For the text-containing cell, return its midpoint in [x, y] coordinate format. 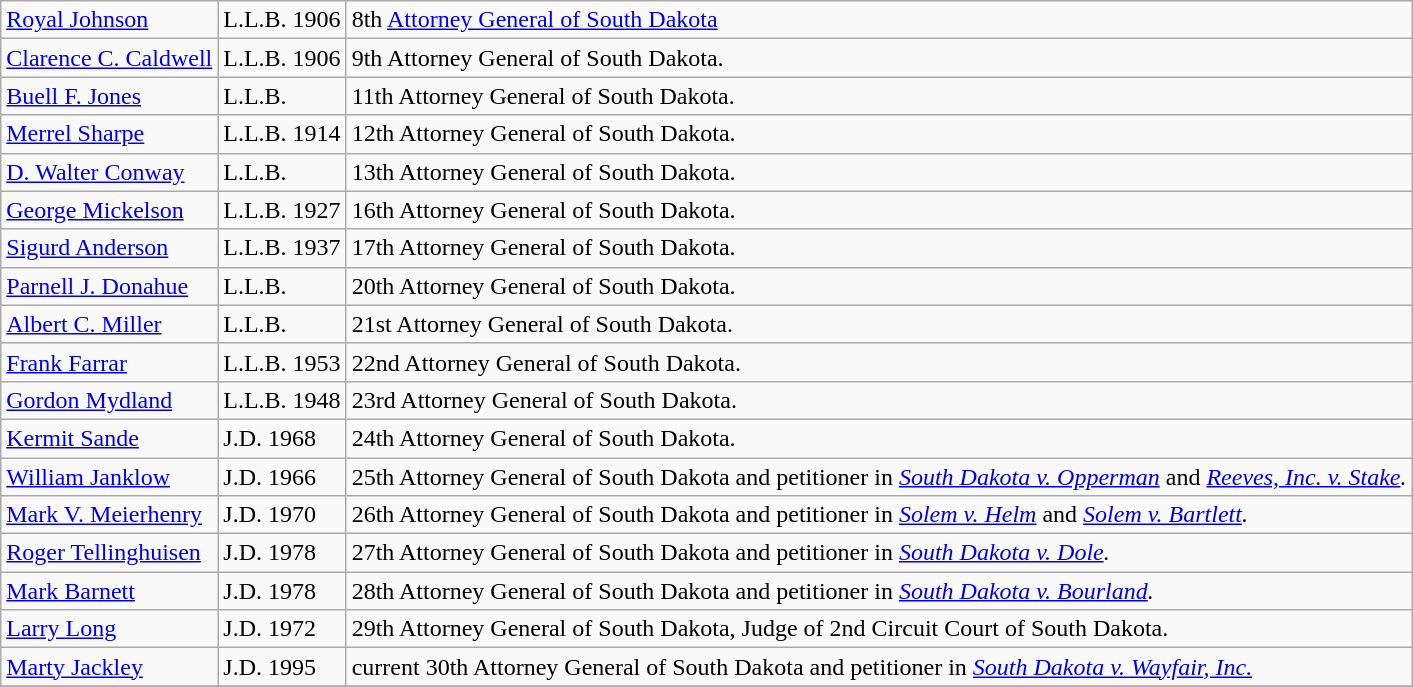
J.D. 1966 [282, 477]
William Janklow [110, 477]
16th Attorney General of South Dakota. [879, 210]
Buell F. Jones [110, 96]
L.L.B. 1953 [282, 362]
Roger Tellinghuisen [110, 553]
29th Attorney General of South Dakota, Judge of 2nd Circuit Court of South Dakota. [879, 629]
25th Attorney General of South Dakota and petitioner in South Dakota v. Opperman and Reeves, Inc. v. Stake. [879, 477]
Gordon Mydland [110, 400]
9th Attorney General of South Dakota. [879, 58]
Merrel Sharpe [110, 134]
23rd Attorney General of South Dakota. [879, 400]
Mark V. Meierhenry [110, 515]
Parnell J. Donahue [110, 286]
Clarence C. Caldwell [110, 58]
12th Attorney General of South Dakota. [879, 134]
J.D. 1968 [282, 438]
22nd Attorney General of South Dakota. [879, 362]
20th Attorney General of South Dakota. [879, 286]
L.L.B. 1927 [282, 210]
Marty Jackley [110, 667]
Royal Johnson [110, 20]
D. Walter Conway [110, 172]
J.D. 1995 [282, 667]
28th Attorney General of South Dakota and petitioner in South Dakota v. Bourland. [879, 591]
Mark Barnett [110, 591]
Albert C. Miller [110, 324]
17th Attorney General of South Dakota. [879, 248]
Kermit Sande [110, 438]
George Mickelson [110, 210]
24th Attorney General of South Dakota. [879, 438]
11th Attorney General of South Dakota. [879, 96]
Frank Farrar [110, 362]
L.L.B. 1948 [282, 400]
Sigurd Anderson [110, 248]
21st Attorney General of South Dakota. [879, 324]
J.D. 1972 [282, 629]
Larry Long [110, 629]
8th Attorney General of South Dakota [879, 20]
13th Attorney General of South Dakota. [879, 172]
26th Attorney General of South Dakota and petitioner in Solem v. Helm and Solem v. Bartlett. [879, 515]
L.L.B. 1937 [282, 248]
27th Attorney General of South Dakota and petitioner in South Dakota v. Dole. [879, 553]
L.L.B. 1914 [282, 134]
current 30th Attorney General of South Dakota and petitioner in South Dakota v. Wayfair, Inc. [879, 667]
J.D. 1970 [282, 515]
